Detect which cell encompasses the target text, then output its [x, y] center coordinate. 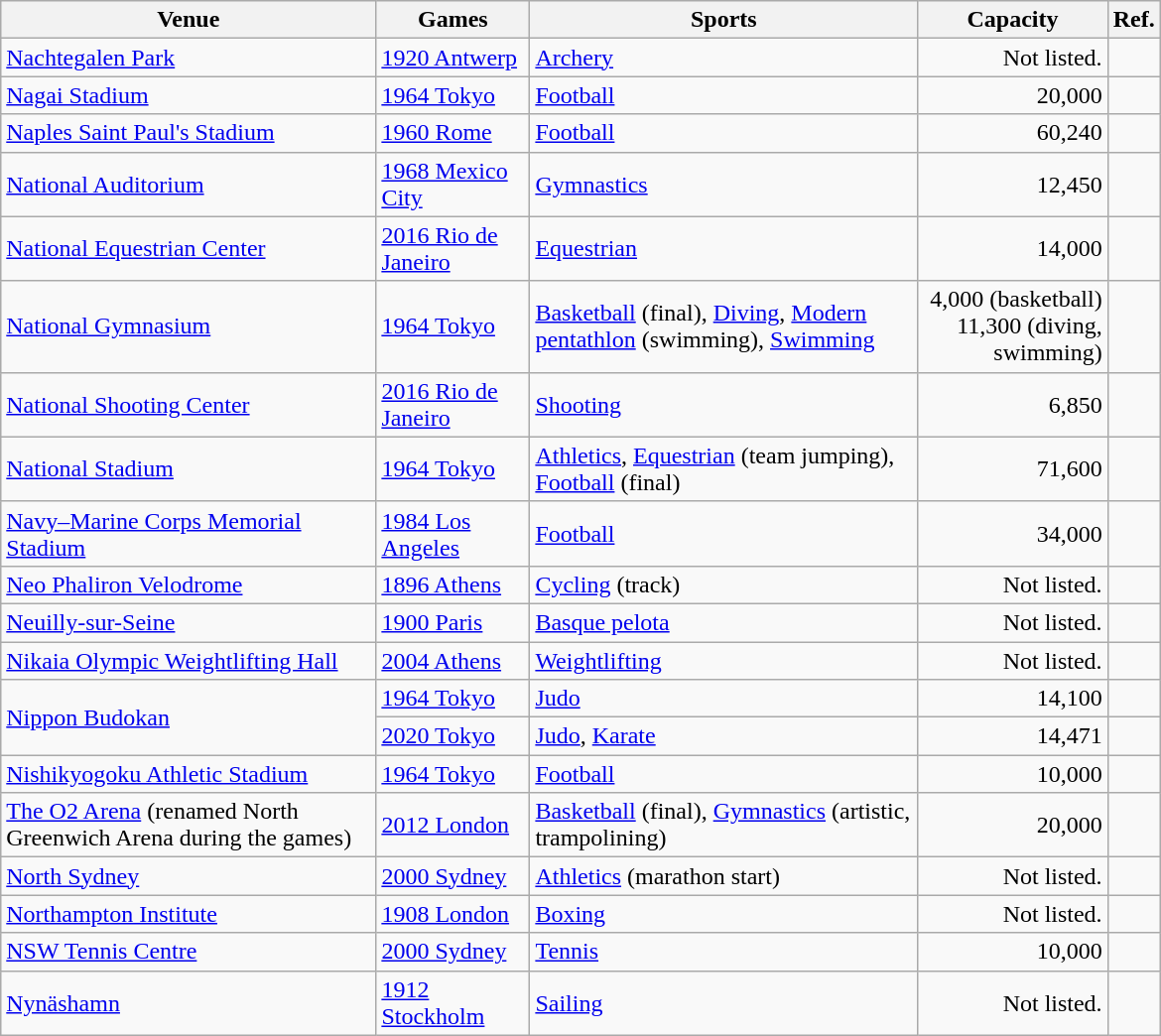
Boxing [724, 914]
Weightlifting [724, 660]
Tennis [724, 952]
34,000 [1012, 534]
Games [452, 20]
Gymnastics [724, 185]
Basque pelota [724, 622]
Nishikyogoku Athletic Stadium [189, 774]
Naples Saint Paul's Stadium [189, 133]
1900 Paris [452, 622]
Basketball (final), Diving, Modern pentathlon (swimming), Swimming [724, 326]
North Sydney [189, 876]
Navy–Marine Corps Memorial Stadium [189, 534]
2004 Athens [452, 660]
Athletics, Equestrian (team jumping), Football (final) [724, 468]
National Auditorium [189, 185]
14,000 [1012, 248]
Neuilly-sur-Seine [189, 622]
Sailing [724, 1002]
Judo [724, 699]
1920 Antwerp [452, 58]
2012 London [452, 826]
Northampton Institute [189, 914]
The O2 Arena (renamed North Greenwich Arena during the games) [189, 826]
60,240 [1012, 133]
1896 Athens [452, 584]
2020 Tokyo [452, 736]
1968 Mexico City [452, 185]
14,100 [1012, 699]
4,000 (basketball)11,300 (diving, swimming) [1012, 326]
1984 Los Angeles [452, 534]
National Equestrian Center [189, 248]
1908 London [452, 914]
Athletics (marathon start) [724, 876]
71,600 [1012, 468]
Nagai Stadium [189, 95]
Nynäshamn [189, 1002]
Cycling (track) [724, 584]
Neo Phaliron Velodrome [189, 584]
14,471 [1012, 736]
Shooting [724, 405]
NSW Tennis Centre [189, 952]
Equestrian [724, 248]
Capacity [1012, 20]
1960 Rome [452, 133]
National Stadium [189, 468]
Nikaia Olympic Weightlifting Hall [189, 660]
Venue [189, 20]
National Shooting Center [189, 405]
Archery [724, 58]
12,450 [1012, 185]
National Gymnasium [189, 326]
Basketball (final), Gymnastics (artistic, trampolining) [724, 826]
6,850 [1012, 405]
Nachtegalen Park [189, 58]
1912 Stockholm [452, 1002]
Ref. [1133, 20]
Judo, Karate [724, 736]
Sports [724, 20]
Nippon Budokan [189, 717]
